Extract the (x, y) coordinate from the center of the cell holding the provided text.  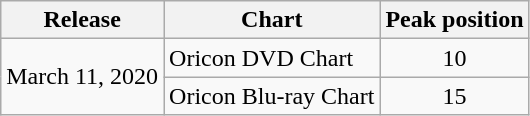
Chart (272, 20)
Release (82, 20)
15 (454, 96)
Oricon DVD Chart (272, 58)
10 (454, 58)
Oricon Blu-ray Chart (272, 96)
March 11, 2020 (82, 77)
Peak position (454, 20)
